Detect which cell encompasses the target text, then output its [X, Y] center coordinate. 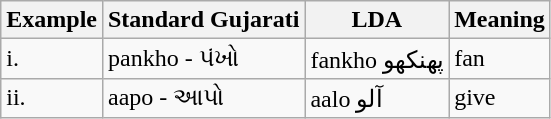
pankho - પંખો [203, 59]
aalo آلو [377, 98]
Meaning [500, 20]
Example [52, 20]
Standard Gujarati [203, 20]
aapo - આપો [203, 98]
LDA [377, 20]
fankho پھنکھو [377, 59]
give [500, 98]
ii. [52, 98]
i. [52, 59]
fan [500, 59]
